From the cell containing the given text, extract its center point as [x, y] coordinate. 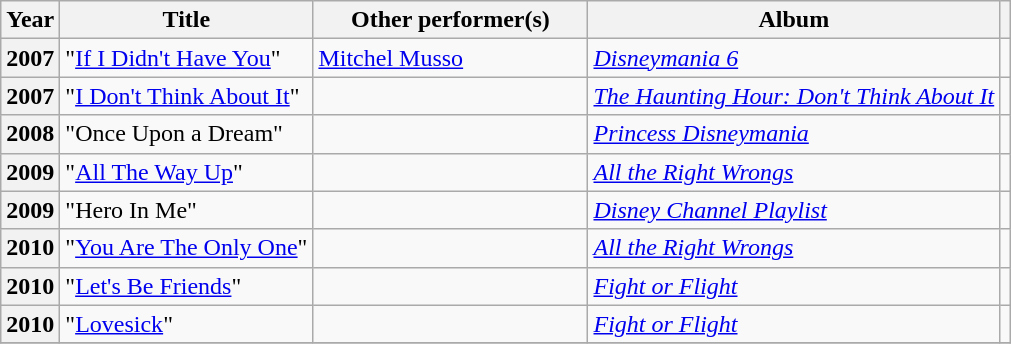
Year [30, 20]
Album [794, 20]
Title [186, 20]
"Hero In Me" [186, 210]
Disneymania 6 [794, 58]
Princess Disneymania [794, 134]
"Once Upon a Dream" [186, 134]
"Let's Be Friends" [186, 286]
"I Don't Think About It" [186, 96]
"If I Didn't Have You" [186, 58]
The Haunting Hour: Don't Think About It [794, 96]
"Lovesick" [186, 324]
"You Are The Only One" [186, 248]
Mitchel Musso [450, 58]
Other performer(s) [450, 20]
2008 [30, 134]
"All The Way Up" [186, 172]
Disney Channel Playlist [794, 210]
